Detect which cell encompasses the target text, then output its [x, y] center coordinate. 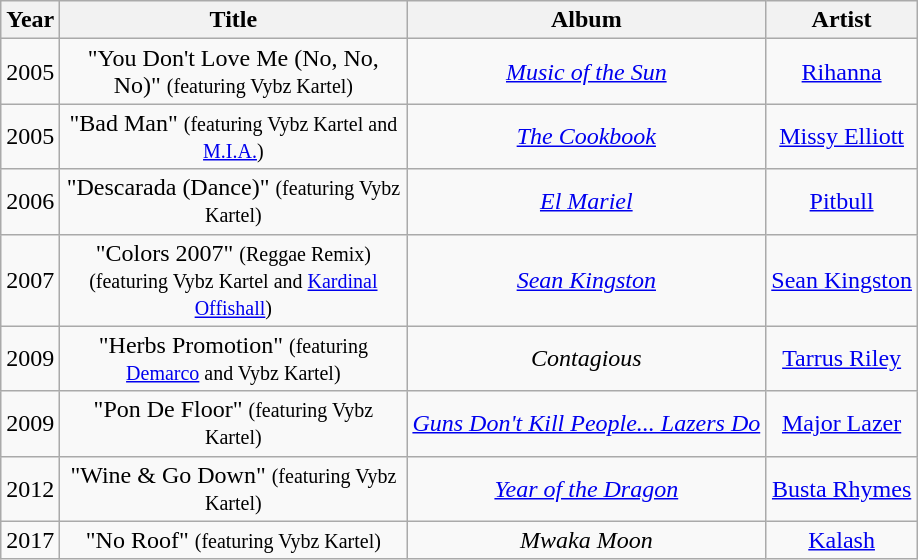
Guns Don't Kill People... Lazers Do [586, 424]
2006 [30, 202]
Year of the Dragon [586, 488]
Rihanna [842, 72]
Music of the Sun [586, 72]
Pitbull [842, 202]
2012 [30, 488]
Major Lazer [842, 424]
"Pon De Floor" (featuring Vybz Kartel) [234, 424]
Missy Elliott [842, 136]
"Wine & Go Down" (featuring Vybz Kartel) [234, 488]
"No Roof" (featuring Vybz Kartel) [234, 540]
"Herbs Promotion" (featuring Demarco and Vybz Kartel) [234, 358]
2007 [30, 280]
Title [234, 20]
"Bad Man" (featuring Vybz Kartel and M.I.A.) [234, 136]
Tarrus Riley [842, 358]
2017 [30, 540]
El Mariel [586, 202]
Album [586, 20]
"Descarada (Dance)" (featuring Vybz Kartel) [234, 202]
Kalash [842, 540]
Year [30, 20]
Contagious [586, 358]
"You Don't Love Me (No, No, No)" (featuring Vybz Kartel) [234, 72]
"Colors 2007" (Reggae Remix) (featuring Vybz Kartel and Kardinal Offishall) [234, 280]
Artist [842, 20]
The Cookbook [586, 136]
Busta Rhymes [842, 488]
Mwaka Moon [586, 540]
